Search for the cell housing the specified text and yield its (X, Y) center coordinate. 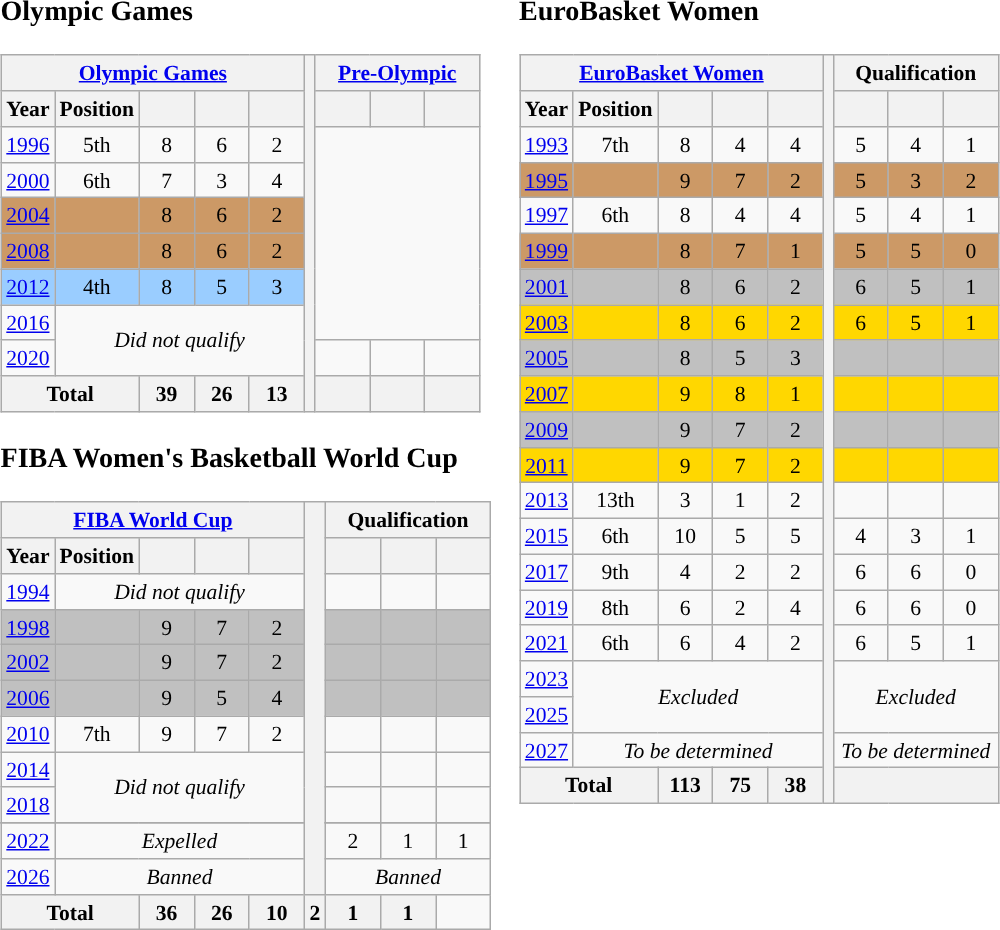
2020 (28, 358)
2017 (546, 572)
2015 (546, 537)
2001 (546, 287)
13th (615, 501)
2004 (28, 216)
EuroBasket Women (672, 73)
2014 (28, 770)
2025 (546, 715)
2012 (28, 287)
2002 (28, 663)
2026 (28, 877)
1996 (28, 145)
2013 (546, 501)
2011 (546, 465)
2007 (546, 394)
1993 (546, 145)
1999 (546, 252)
1998 (28, 627)
2019 (546, 608)
Olympic Games (152, 73)
9th (615, 572)
2003 (546, 323)
Pre-Olympic (398, 73)
2016 (28, 323)
4th (97, 287)
2022 (28, 841)
2027 (546, 750)
75 (740, 786)
2009 (546, 430)
8th (615, 608)
1997 (546, 216)
Expelled (180, 841)
2023 (546, 679)
1994 (28, 592)
2008 (28, 252)
FIBA World Cup (152, 520)
2000 (28, 180)
1995 (546, 180)
13 (276, 394)
2021 (546, 643)
5th (97, 145)
2018 (28, 805)
38 (796, 786)
39 (166, 394)
2005 (546, 358)
36 (166, 912)
2010 (28, 734)
2006 (28, 698)
113 (686, 786)
